Pinpoint the cell where the given text exists, returning its (X, Y) midpoint coordinate. 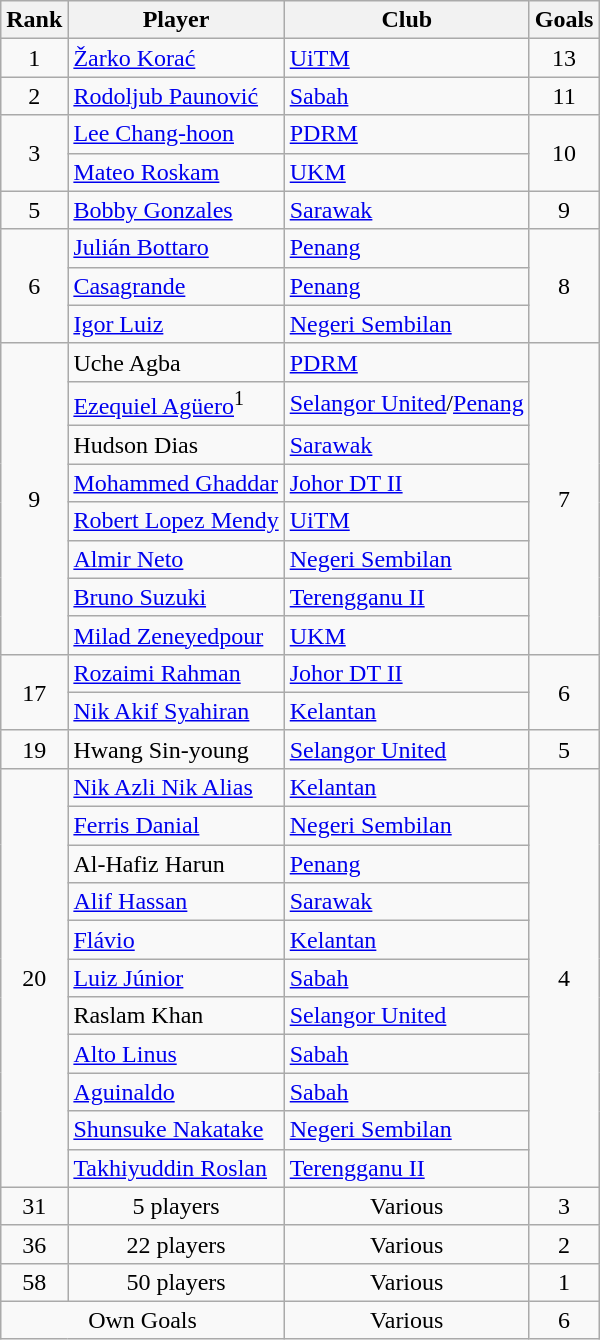
Nik Azli Nik Alias (176, 787)
11 (564, 96)
Ezequiel Agüero1 (176, 404)
Hudson Dias (176, 445)
Player (176, 20)
Milad Zeneyedpour (176, 635)
8 (564, 286)
Ferris Danial (176, 826)
10 (564, 153)
Rank (34, 20)
13 (564, 58)
Nik Akif Syahiran (176, 711)
Rozaimi Rahman (176, 673)
22 players (176, 1244)
4 (564, 978)
Luiz Júnior (176, 978)
36 (34, 1244)
Bruno Suzuki (176, 597)
58 (34, 1282)
19 (34, 749)
Al-Hafiz Harun (176, 864)
17 (34, 692)
Goals (564, 20)
Own Goals (142, 1320)
Flávio (176, 940)
Mohammed Ghaddar (176, 483)
Almir Neto (176, 559)
Igor Luiz (176, 324)
Mateo Roskam (176, 172)
Shunsuke Nakatake (176, 1130)
Robert Lopez Mendy (176, 521)
Takhiyuddin Roslan (176, 1168)
Julián Bottaro (176, 248)
Raslam Khan (176, 1016)
Lee Chang-hoon (176, 134)
Club (406, 20)
Alto Linus (176, 1054)
Rodoljub Paunović (176, 96)
Bobby Gonzales (176, 210)
Žarko Korać (176, 58)
Hwang Sin-young (176, 749)
31 (34, 1206)
Casagrande (176, 286)
Alif Hassan (176, 902)
50 players (176, 1282)
Uche Agba (176, 362)
5 players (176, 1206)
Selangor United/Penang (406, 404)
7 (564, 498)
Aguinaldo (176, 1092)
20 (34, 978)
